Return the [x, y] coordinate for the center point of the cell that contains the specified text.  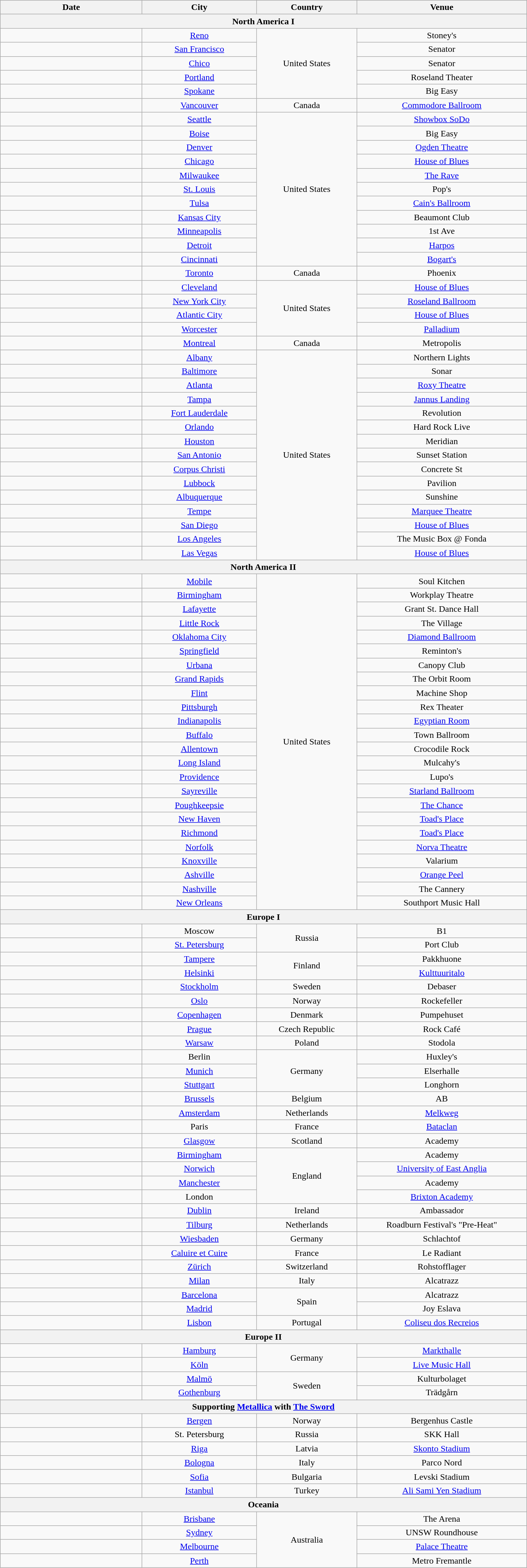
Cincinnati [199, 259]
Tulsa [199, 203]
AB [442, 1099]
Las Vegas [199, 553]
Reminton's [442, 651]
Milan [199, 1281]
Roseland Theater [442, 77]
Mulcahy's [442, 763]
Phoenix [442, 273]
Long Island [199, 763]
Berlin [199, 1057]
Parco Nord [442, 1462]
Pop's [442, 189]
San Antonio [199, 455]
Showbox SoDo [442, 119]
Machine Shop [442, 693]
Sayreville [199, 791]
Fort Lauderdale [199, 413]
Norwich [199, 1169]
Workplay Theatre [442, 595]
Flint [199, 693]
Brisbane [199, 1519]
Belgium [307, 1099]
Australia [307, 1540]
Soul Kitchen [442, 581]
Roadburn Festival's "Pre-Heat" [442, 1225]
Finland [307, 966]
The Cannery [442, 889]
Bergen [199, 1421]
Beaumont Club [442, 217]
Oklahoma City [199, 637]
Wiesbaden [199, 1239]
Richmond [199, 833]
Cain's Ballroom [442, 203]
Perth [199, 1561]
Elserhalle [442, 1071]
Kansas City [199, 217]
Northern Lights [442, 357]
Vancouver [199, 105]
Scotland [307, 1141]
1st Ave [442, 231]
Ali Sami Yen Stadium [442, 1490]
The Chance [442, 805]
Hamburg [199, 1351]
Poughkeepsie [199, 805]
Caluire et Cuire [199, 1253]
Spokane [199, 91]
Malmö [199, 1379]
Europe I [263, 917]
Roseland Ballroom [442, 301]
Barcelona [199, 1294]
Metro Fremantle [442, 1561]
Roxy Theatre [442, 385]
The Village [442, 623]
Canopy Club [442, 665]
Venue [442, 7]
Sydney [199, 1533]
The Music Box @ Fonda [442, 539]
Houston [199, 441]
North America II [263, 567]
Huxley's [442, 1057]
Schlachtof [442, 1239]
Grant St. Dance Hall [442, 609]
Stockholm [199, 987]
Oceania [263, 1504]
Stodola [442, 1043]
Buffalo [199, 735]
Norva Theatre [442, 847]
Date [71, 7]
Gothenburg [199, 1393]
Chico [199, 63]
Paris [199, 1127]
Markthalle [442, 1351]
Concrete St [442, 469]
Palace Theatre [442, 1547]
Chicago [199, 161]
Atlantic City [199, 315]
Reno [199, 35]
Little Rock [199, 623]
Moscow [199, 931]
Stuttgart [199, 1085]
San Diego [199, 525]
Tampa [199, 399]
UNSW Roundhouse [442, 1533]
Pakkhuone [442, 959]
Madrid [199, 1309]
Prague [199, 1029]
Diamond Ballroom [442, 637]
Rex Theater [442, 707]
Valarium [442, 861]
New Orleans [199, 903]
Atlanta [199, 385]
Joy Eslava [442, 1309]
Southport Music Hall [442, 903]
Ashville [199, 875]
Sofia [199, 1476]
Supporting Metallica with The Sword [263, 1407]
Warsaw [199, 1043]
Kulturbolaget [442, 1379]
Helsinki [199, 973]
Turkey [307, 1490]
Corpus Christi [199, 469]
London [199, 1197]
City [199, 7]
Rockefeller [442, 1001]
Zürich [199, 1267]
University of East Anglia [442, 1169]
Mobile [199, 581]
Kulttuuritalo [442, 973]
Stoney's [442, 35]
Brussels [199, 1099]
Crocodile Rock [442, 749]
Milwaukee [199, 175]
Dublin [199, 1211]
Tilburg [199, 1225]
Tempe [199, 511]
Glasgow [199, 1141]
The Arena [442, 1519]
St. Louis [199, 189]
Country [307, 7]
Commodore Ballroom [442, 105]
The Orbit Room [442, 679]
Skonto Stadium [442, 1449]
Bogart's [442, 259]
Baltimore [199, 371]
Sonar [442, 371]
Brixton Academy [442, 1197]
Pumpehuset [442, 1015]
Ambassador [442, 1211]
Norfolk [199, 847]
Munich [199, 1071]
Cleveland [199, 287]
Nashville [199, 889]
Portugal [307, 1323]
Riga [199, 1449]
Harpos [442, 245]
Metropolis [442, 343]
Port Club [442, 945]
Bulgaria [307, 1476]
Springfield [199, 651]
Lisbon [199, 1323]
Hard Rock Live [442, 427]
Denmark [307, 1015]
San Francisco [199, 49]
Meridian [442, 441]
New Haven [199, 819]
Montreal [199, 343]
Jannus Landing [442, 399]
Köln [199, 1365]
Revolution [442, 413]
Tampere [199, 959]
Bologna [199, 1462]
Detroit [199, 245]
Orlando [199, 427]
Albuquerque [199, 497]
Albany [199, 357]
Sunshine [442, 497]
Pittsburgh [199, 707]
Ogden Theatre [442, 147]
Melkweg [442, 1113]
Copenhagen [199, 1015]
Czech Republic [307, 1029]
Trädgårn [442, 1393]
Bataclan [442, 1127]
Palladium [442, 329]
SKK Hall [442, 1435]
Manchester [199, 1183]
Live Music Hall [442, 1365]
Indianapolis [199, 721]
Melbourne [199, 1547]
Lupo's [442, 777]
Toronto [199, 273]
Europe II [263, 1337]
Oslo [199, 1001]
North America I [263, 21]
Rock Café [442, 1029]
Town Ballroom [442, 735]
Ireland [307, 1211]
Sunset Station [442, 455]
Grand Rapids [199, 679]
Amsterdam [199, 1113]
England [307, 1176]
Lafayette [199, 609]
Spain [307, 1301]
The Rave [442, 175]
New York City [199, 301]
Minneapolis [199, 231]
Switzerland [307, 1267]
Rohstofflager [442, 1267]
Levski Stadium [442, 1476]
Latvia [307, 1449]
Pavilion [442, 483]
Starland Ballroom [442, 791]
Denver [199, 147]
Lubbock [199, 483]
Poland [307, 1043]
Los Angeles [199, 539]
Debaser [442, 987]
Seattle [199, 119]
Boise [199, 133]
Knoxville [199, 861]
Allentown [199, 749]
Coliseu dos Recreios [442, 1323]
Marquee Theatre [442, 511]
Le Radiant [442, 1253]
Providence [199, 777]
Longhorn [442, 1085]
Urbana [199, 665]
Bergenhus Castle [442, 1421]
Orange Peel [442, 875]
B1 [442, 931]
Portland [199, 77]
Istanbul [199, 1490]
Egyptian Room [442, 721]
Worcester [199, 329]
